Pinpoint the cell where the given text exists, returning its (X, Y) midpoint coordinate. 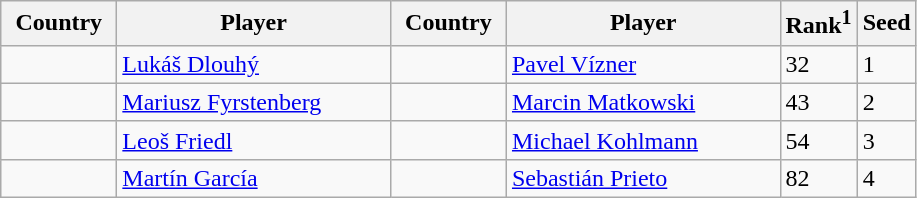
Marcin Matkowski (643, 102)
Leoš Friedl (254, 140)
4 (886, 178)
Seed (886, 24)
Mariusz Fyrstenberg (254, 102)
Martín García (254, 178)
Pavel Vízner (643, 64)
82 (818, 178)
54 (818, 140)
Sebastián Prieto (643, 178)
Rank1 (818, 24)
3 (886, 140)
43 (818, 102)
Lukáš Dlouhý (254, 64)
Michael Kohlmann (643, 140)
32 (818, 64)
1 (886, 64)
2 (886, 102)
